Identify which cell holds the provided text, then report its [x, y] central coordinate. 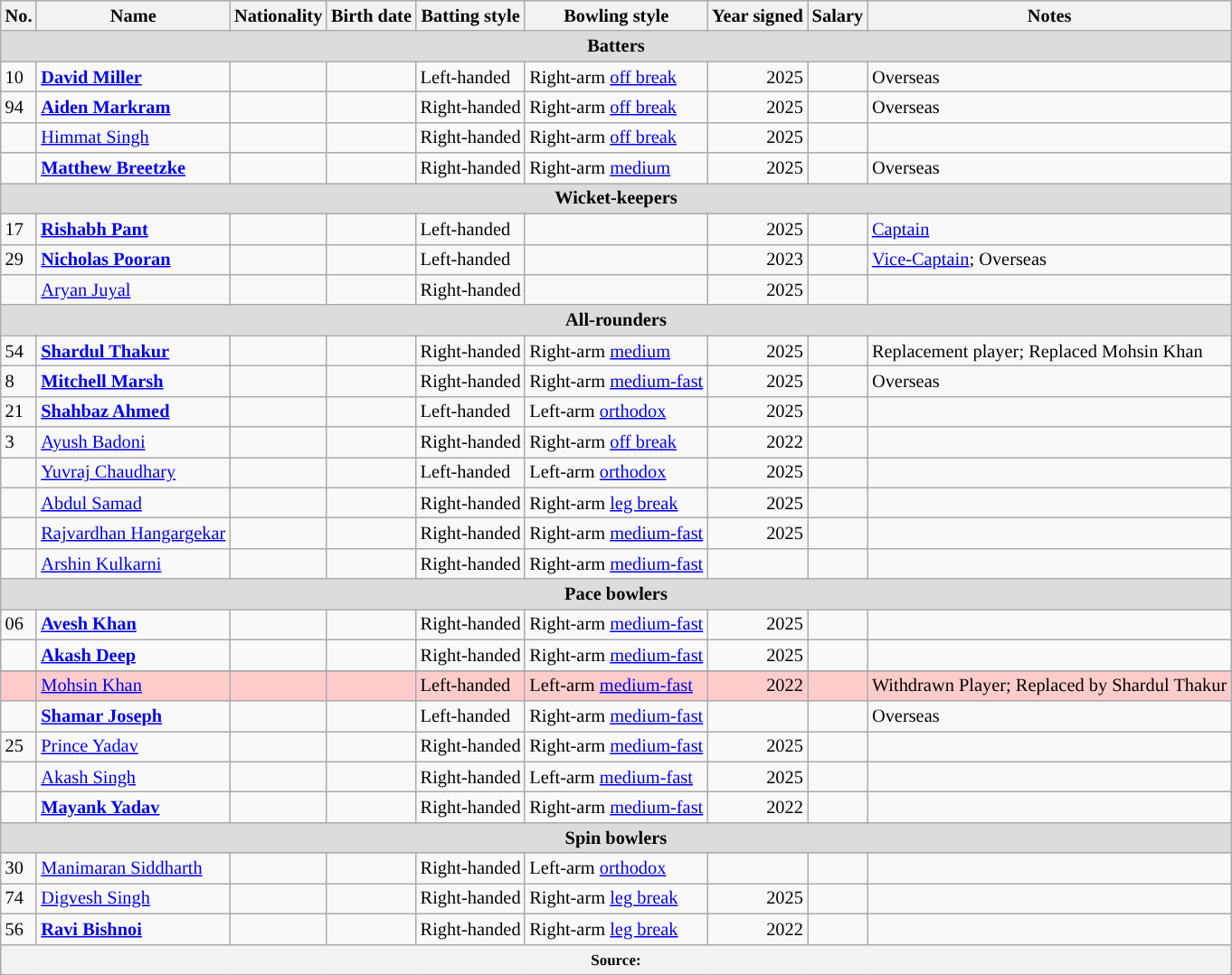
Spin bowlers [616, 838]
Bowling style [616, 15]
30 [19, 868]
Name [133, 15]
Source: [616, 960]
Mitchell Marsh [133, 381]
Shamar Joseph [133, 715]
Mayank Yadav [133, 807]
Rishabh Pant [133, 229]
Mohsin Khan [133, 686]
Matthew Breetzke [133, 168]
Aryan Juyal [133, 289]
Replacement player; Replaced Mohsin Khan [1049, 351]
Birth date [371, 15]
Akash Deep [133, 655]
Arshin Kulkarni [133, 563]
Ravi Bishnoi [133, 929]
Nationality [279, 15]
Nicholas Pooran [133, 260]
All-rounders [616, 320]
Year signed [758, 15]
Shardul Thakur [133, 351]
21 [19, 412]
74 [19, 898]
Aiden Markram [133, 107]
25 [19, 746]
Captain [1049, 229]
Manimaran Siddharth [133, 868]
2023 [758, 260]
Withdrawn Player; Replaced by Shardul Thakur [1049, 686]
Batting style [470, 15]
Salary [838, 15]
17 [19, 229]
Avesh Khan [133, 624]
Pace bowlers [616, 594]
Batters [616, 46]
Wicket-keepers [616, 198]
Yuvraj Chaudhary [133, 472]
Himmat Singh [133, 137]
Akash Singh [133, 777]
Digvesh Singh [133, 898]
29 [19, 260]
10 [19, 77]
56 [19, 929]
Rajvardhan Hangargekar [133, 533]
No. [19, 15]
Ayush Badoni [133, 442]
Abdul Samad [133, 503]
Notes [1049, 15]
3 [19, 442]
David Miller [133, 77]
8 [19, 381]
54 [19, 351]
Prince Yadav [133, 746]
Vice-Captain; Overseas [1049, 260]
94 [19, 107]
06 [19, 624]
Shahbaz Ahmed [133, 412]
